From the cell containing the given text, extract its center point as [X, Y] coordinate. 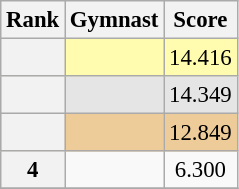
12.849 [200, 133]
4 [33, 170]
Gymnast [114, 20]
14.416 [200, 58]
Score [200, 20]
14.349 [200, 95]
Rank [33, 20]
6.300 [200, 170]
